Output the (x, y) coordinate of the center of the cell containing the given text.  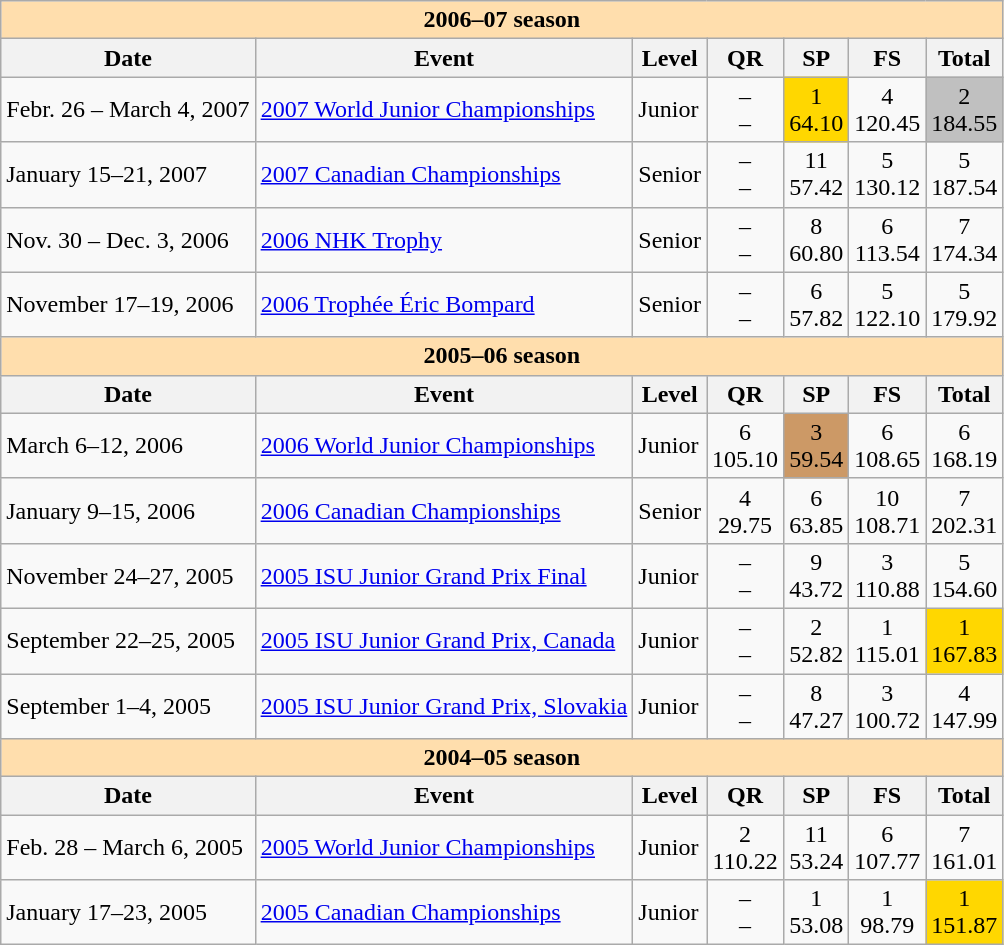
November 17–19, 2006 (128, 304)
6168.19 (964, 446)
4147.99 (964, 706)
Febr. 26 – March 4, 2007 (128, 110)
January 15–21, 2007 (128, 174)
429.75 (746, 510)
7161.01 (964, 848)
6113.54 (888, 240)
September 22–25, 2005 (128, 640)
2005 ISU Junior Grand Prix Final (444, 576)
2006 Trophée Éric Bompard (444, 304)
2110.22 (746, 848)
5122.10 (888, 304)
164.10 (816, 110)
5154.60 (964, 576)
4120.45 (888, 110)
January 9–15, 2006 (128, 510)
1167.83 (964, 640)
1151.87 (964, 912)
January 17–23, 2005 (128, 912)
2006 World Junior Championships (444, 446)
657.82 (816, 304)
2004–05 season (502, 758)
663.85 (816, 510)
1153.24 (816, 848)
September 1–4, 2005 (128, 706)
2006 Canadian Championships (444, 510)
860.80 (816, 240)
1115.01 (888, 640)
847.27 (816, 706)
3100.72 (888, 706)
2005 Canadian Championships (444, 912)
Nov. 30 – Dec. 3, 2006 (128, 240)
359.54 (816, 446)
153.08 (816, 912)
5130.12 (888, 174)
2007 World Junior Championships (444, 110)
252.82 (816, 640)
2006–07 season (502, 20)
5179.92 (964, 304)
November 24–27, 2005 (128, 576)
10108.71 (888, 510)
2006 NHK Trophy (444, 240)
2005–06 season (502, 356)
5187.54 (964, 174)
2005 World Junior Championships (444, 848)
3110.88 (888, 576)
7174.34 (964, 240)
1157.42 (816, 174)
Feb. 28 – March 6, 2005 (128, 848)
March 6–12, 2006 (128, 446)
6108.65 (888, 446)
6105.10 (746, 446)
2184.55 (964, 110)
7202.31 (964, 510)
2005 ISU Junior Grand Prix, Slovakia (444, 706)
198.79 (888, 912)
2005 ISU Junior Grand Prix, Canada (444, 640)
6107.77 (888, 848)
2007 Canadian Championships (444, 174)
943.72 (816, 576)
